Return [x, y] of the center of cell containing provided text 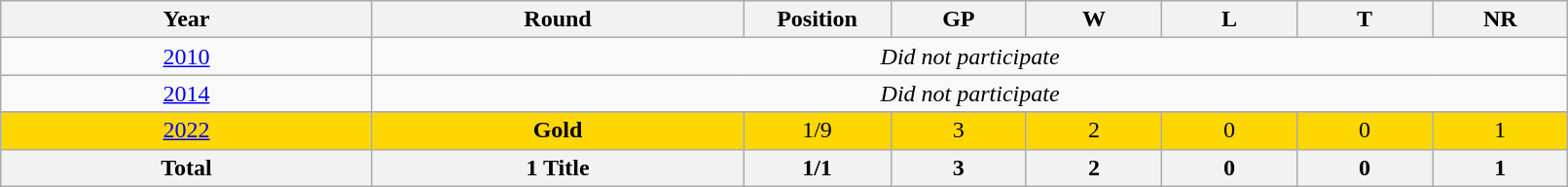
1/9 [818, 131]
Round [558, 19]
GP [958, 19]
Total [187, 168]
Gold [558, 131]
W [1094, 19]
1/1 [818, 168]
T [1365, 19]
L [1228, 19]
NR [1501, 19]
2022 [187, 131]
1 Title [558, 168]
2014 [187, 93]
Position [818, 19]
2010 [187, 56]
Year [187, 19]
